Search for the cell housing the specified text and yield its (x, y) center coordinate. 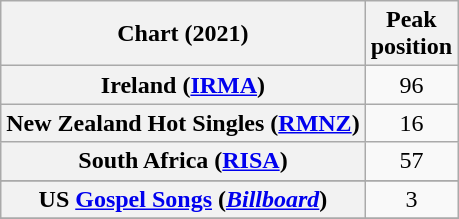
16 (411, 123)
South Africa (RISA) (183, 161)
96 (411, 85)
Peakposition (411, 34)
3 (411, 199)
57 (411, 161)
Chart (2021) (183, 34)
Ireland (IRMA) (183, 85)
New Zealand Hot Singles (RMNZ) (183, 123)
US Gospel Songs (Billboard) (183, 199)
